Capture the cell that displays the provided text and extract its (x, y) central coordinate. 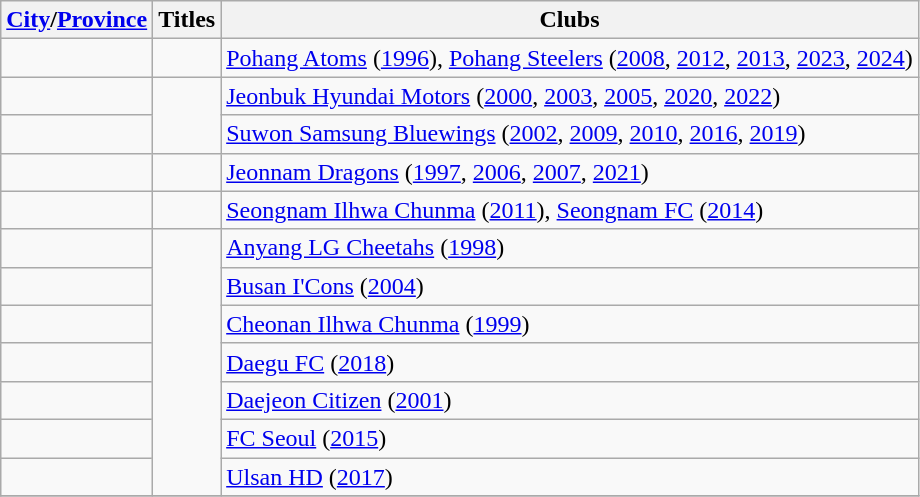
Jeonnam Dragons (1997, 2006, 2007, 2021) (570, 172)
Pohang Atoms (1996), Pohang Steelers (2008, 2012, 2013, 2023, 2024) (570, 58)
Daejeon Citizen (2001) (570, 400)
FC Seoul (2015) (570, 438)
Busan I'Cons (2004) (570, 286)
Jeonbuk Hyundai Motors (2000, 2003, 2005, 2020, 2022) (570, 96)
Daegu FC (2018) (570, 362)
Titles (187, 20)
Seongnam Ilhwa Chunma (2011), Seongnam FC (2014) (570, 210)
Ulsan HD (2017) (570, 477)
Anyang LG Cheetahs (1998) (570, 248)
Suwon Samsung Bluewings (2002, 2009, 2010, 2016, 2019) (570, 134)
City/Province (77, 20)
Clubs (570, 20)
Cheonan Ilhwa Chunma (1999) (570, 324)
